Find where the given text appears and provide that cell's center as (x, y) coordinate. 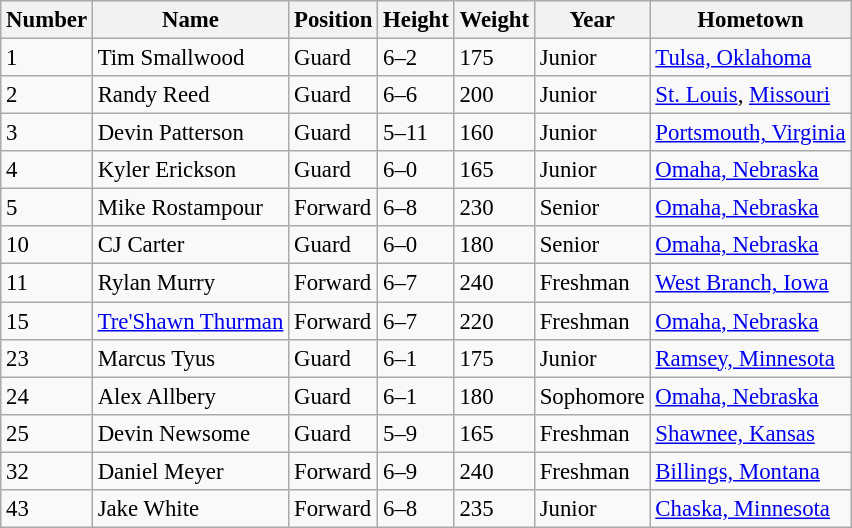
Mike Rostampour (190, 208)
West Branch, Iowa (750, 283)
Tre'Shawn Thurman (190, 321)
Hometown (750, 20)
CJ Carter (190, 245)
32 (47, 471)
Tim Smallwood (190, 58)
Randy Reed (190, 95)
Tulsa, Oklahoma (750, 58)
15 (47, 321)
10 (47, 245)
Kyler Erickson (190, 170)
Rylan Murry (190, 283)
Chaska, Minnesota (750, 509)
Year (592, 20)
230 (494, 208)
Name (190, 20)
St. Louis, Missouri (750, 95)
2 (47, 95)
Ramsey, Minnesota (750, 358)
Alex Allbery (190, 396)
3 (47, 133)
Billings, Montana (750, 471)
200 (494, 95)
43 (47, 509)
6–2 (416, 58)
4 (47, 170)
Jake White (190, 509)
Portsmouth, Virginia (750, 133)
Marcus Tyus (190, 358)
Devin Newsome (190, 433)
220 (494, 321)
25 (47, 433)
Daniel Meyer (190, 471)
6–9 (416, 471)
Height (416, 20)
11 (47, 283)
5 (47, 208)
Sophomore (592, 396)
1 (47, 58)
Number (47, 20)
235 (494, 509)
5–9 (416, 433)
5–11 (416, 133)
160 (494, 133)
Position (334, 20)
Devin Patterson (190, 133)
Weight (494, 20)
23 (47, 358)
6–6 (416, 95)
Shawnee, Kansas (750, 433)
24 (47, 396)
